Identify which cell holds the provided text, then report its [x, y] central coordinate. 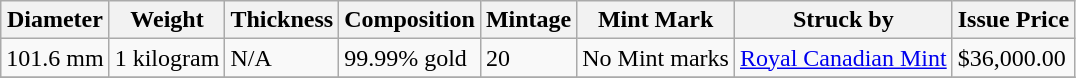
Thickness [282, 20]
Struck by [843, 20]
20 [528, 58]
1 kilogram [167, 58]
101.6 mm [55, 58]
Royal Canadian Mint [843, 58]
Issue Price [1013, 20]
$36,000.00 [1013, 58]
Mintage [528, 20]
Diameter [55, 20]
Weight [167, 20]
99.99% gold [410, 58]
Mint Mark [656, 20]
N/A [282, 58]
Composition [410, 20]
No Mint marks [656, 58]
